Find where the given text appears and provide that cell's center as [X, Y] coordinate. 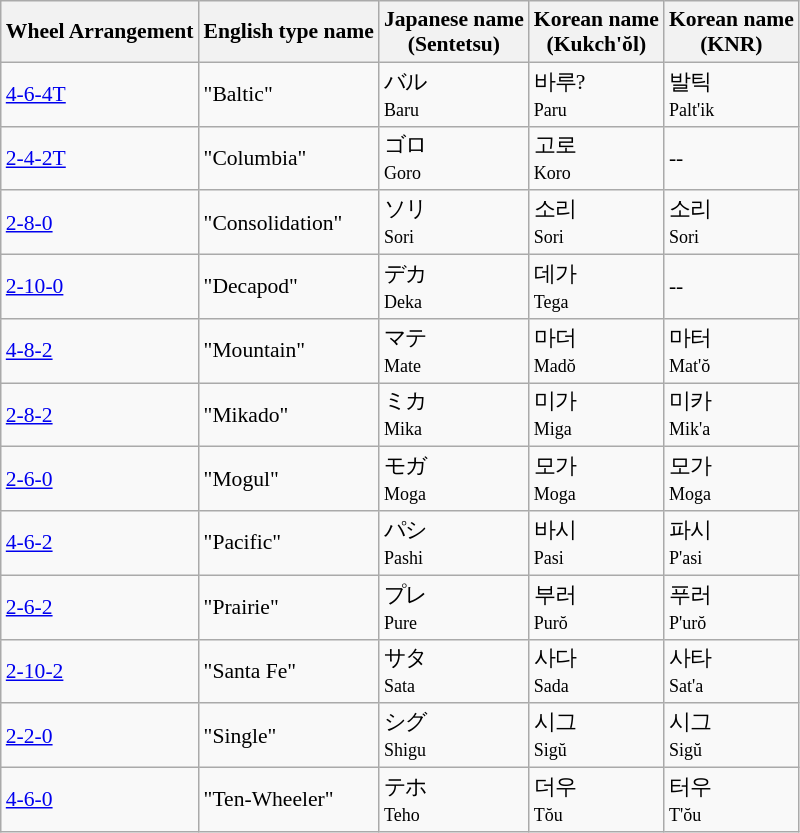
2-10-0 [100, 287]
Japanese name(Sentetsu) [454, 32]
"Mikado" [289, 415]
부러Purŏ [596, 607]
바시Pasi [596, 543]
"Mountain" [289, 351]
사다Sada [596, 671]
2-6-2 [100, 607]
사타Sat'a [732, 671]
바루?Paru [596, 94]
プレPure [454, 607]
ゴロGoro [454, 158]
"Columbia" [289, 158]
"Decapod" [289, 287]
터우T'ŏu [732, 800]
푸러P'urŏ [732, 607]
デカDeka [454, 287]
"Consolidation" [289, 223]
4-6-2 [100, 543]
2-10-2 [100, 671]
미카Mik'a [732, 415]
Korean name(Kukch'ŏl) [596, 32]
"Single" [289, 736]
サタSata [454, 671]
Wheel Arrangement [100, 32]
마더Madŏ [596, 351]
Korean name(KNR) [732, 32]
4-6-0 [100, 800]
パシPashi [454, 543]
더우Tŏu [596, 800]
モガMoga [454, 479]
"Baltic" [289, 94]
2-2-0 [100, 736]
2-8-0 [100, 223]
4-8-2 [100, 351]
"Pacific" [289, 543]
4-6-4T [100, 94]
파시P'asi [732, 543]
2-6-0 [100, 479]
マテMate [454, 351]
English type name [289, 32]
"Santa Fe" [289, 671]
シグShigu [454, 736]
데가Tega [596, 287]
ソリSori [454, 223]
2-8-2 [100, 415]
마터Mat'ŏ [732, 351]
발틱Palt'ik [732, 94]
"Ten-Wheeler" [289, 800]
"Prairie" [289, 607]
2-4-2T [100, 158]
"Mogul" [289, 479]
ミカMika [454, 415]
バルBaru [454, 94]
고로Koro [596, 158]
テホTeho [454, 800]
미가Miga [596, 415]
